Output the [x, y] coordinate of the center of the cell containing the given text.  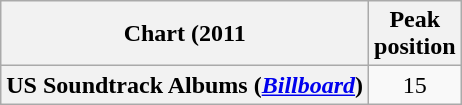
Chart (2011 [185, 34]
US Soundtrack Albums (Billboard) [185, 85]
15 [415, 85]
Peakposition [415, 34]
